Capture the cell that displays the provided text and extract its [x, y] central coordinate. 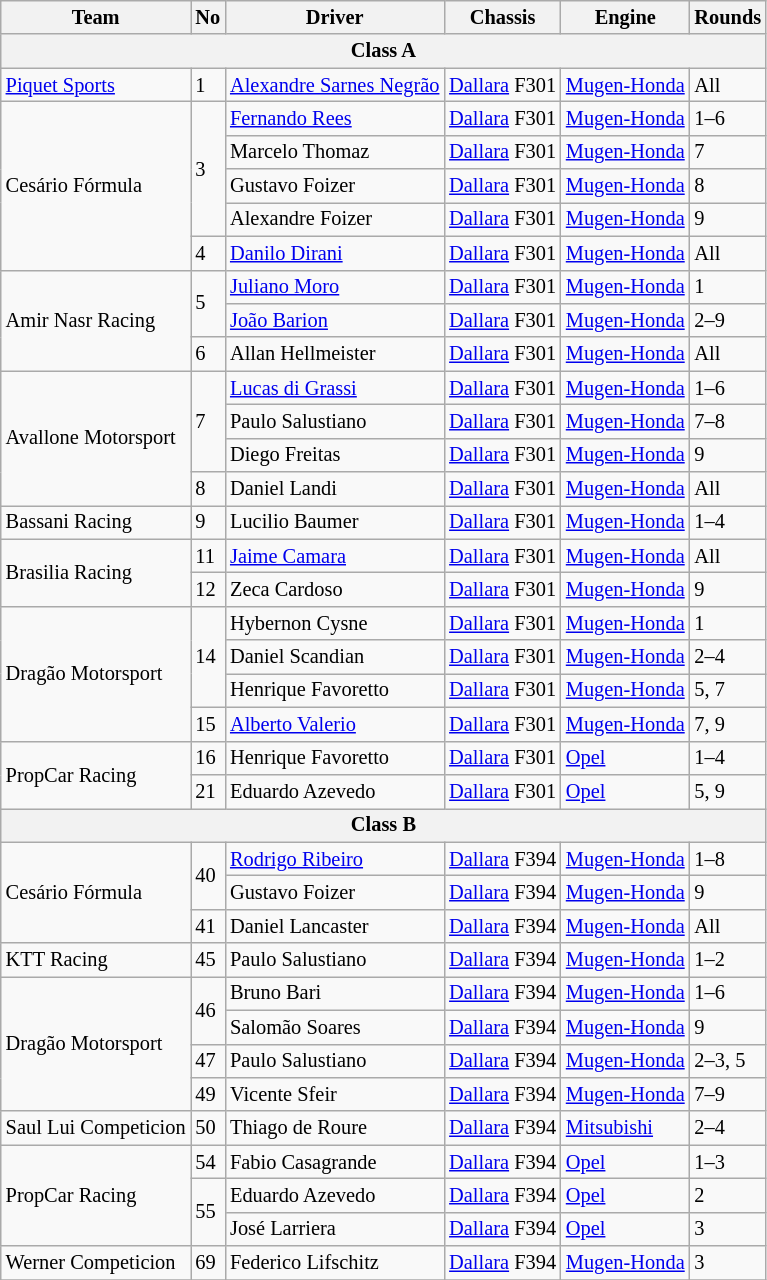
Alexandre Sarnes Negrão [334, 85]
54 [208, 1162]
2–9 [728, 320]
69 [208, 1263]
Jaime Camara [334, 556]
Marcelo Thomaz [334, 152]
Daniel Lancaster [334, 926]
40 [208, 876]
Fabio Casagrande [334, 1162]
No [208, 17]
KTT Racing [96, 960]
1–8 [728, 859]
Alberto Valerio [334, 724]
Bruno Bari [334, 993]
Diego Freitas [334, 455]
Brasilia Racing [96, 572]
Werner Competicion [96, 1263]
45 [208, 960]
2–3, 5 [728, 1061]
Piquet Sports [96, 85]
11 [208, 556]
Rounds [728, 17]
João Barion [334, 320]
Engine [626, 17]
47 [208, 1061]
1–3 [728, 1162]
6 [208, 354]
Zeca Cardoso [334, 589]
Saul Lui Competicion [96, 1128]
16 [208, 758]
Team [96, 17]
José Larriera [334, 1229]
Lucas di Grassi [334, 388]
Federico Lifschitz [334, 1263]
5, 7 [728, 690]
21 [208, 791]
Vicente Sfeir [334, 1094]
12 [208, 589]
Thiago de Roure [334, 1128]
41 [208, 926]
Chassis [502, 17]
1–2 [728, 960]
Lucilio Baumer [334, 522]
Allan Hellmeister [334, 354]
Class B [384, 825]
4 [208, 253]
55 [208, 1212]
Avallone Motorsport [96, 438]
Class A [384, 51]
Daniel Scandian [334, 657]
50 [208, 1128]
7–8 [728, 421]
Bassani Racing [96, 522]
5 [208, 304]
Hybernon Cysne [334, 623]
Amir Nasr Racing [96, 320]
Mitsubishi [626, 1128]
Rodrigo Ribeiro [334, 859]
7–9 [728, 1094]
Alexandre Foizer [334, 219]
Danilo Dirani [334, 253]
Salomão Soares [334, 1027]
Daniel Landi [334, 489]
49 [208, 1094]
14 [208, 656]
15 [208, 724]
46 [208, 1010]
5, 9 [728, 791]
Juliano Moro [334, 287]
Fernando Rees [334, 118]
7, 9 [728, 724]
2 [728, 1195]
Driver [334, 17]
